Capture the cell that displays the provided text and extract its [x, y] central coordinate. 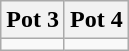
Pot 3 [33, 20]
Pot 4 [96, 20]
